Return [x, y] of the center of cell containing provided text 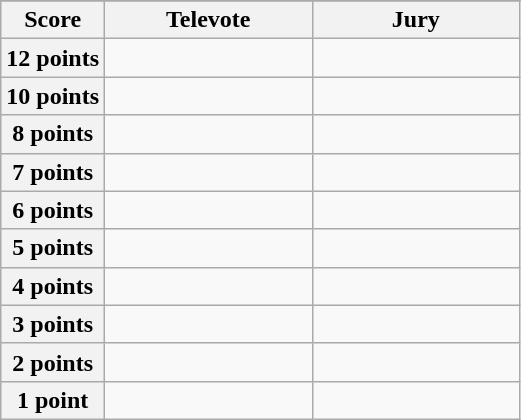
3 points [53, 324]
8 points [53, 134]
Televote [209, 20]
Score [53, 20]
7 points [53, 172]
6 points [53, 210]
12 points [53, 58]
4 points [53, 286]
Jury [416, 20]
10 points [53, 96]
5 points [53, 248]
2 points [53, 362]
1 point [53, 400]
